Identify which cell holds the provided text, then report its [X, Y] central coordinate. 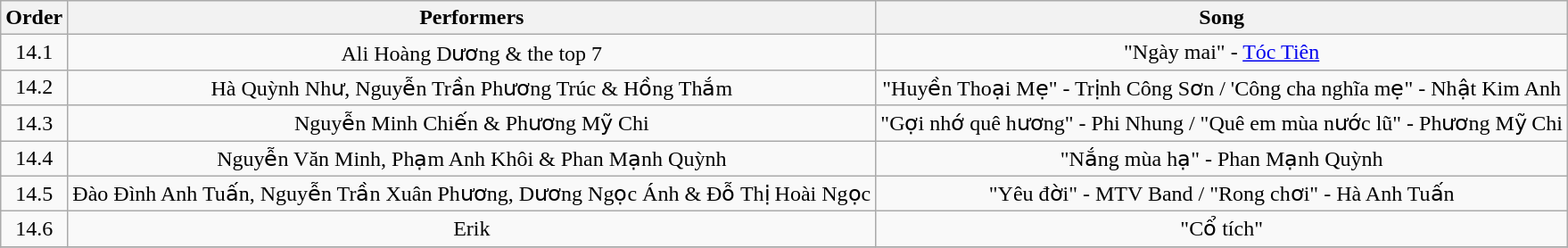
Order [34, 18]
Hà Quỳnh Như, Nguyễn Trần Phương Trúc & Hồng Thắm [472, 87]
"Yêu đời" - MTV Band / "Rong chơi" - Hà Anh Tuấn [1222, 194]
"Huyền Thoại Mẹ" - Trịnh Công Sơn / 'Công cha nghĩa mẹ" - Nhật Kim Anh [1222, 87]
14.2 [34, 87]
Đào Đình Anh Tuấn, Nguyễn Trần Xuân Phương, Dương Ngọc Ánh & Đỗ Thị Hoài Ngọc [472, 194]
14.6 [34, 229]
"Nắng mùa hạ" - Phan Mạnh Quỳnh [1222, 159]
"Gợi nhớ quê hương" - Phi Nhung / "Quê em mùa nước lũ" - Phương Mỹ Chi [1222, 123]
14.4 [34, 159]
Nguyễn Minh Chiến & Phương Mỹ Chi [472, 123]
Performers [472, 18]
14.1 [34, 53]
14.5 [34, 194]
"Cổ tích" [1222, 229]
"Ngày mai" - Tóc Tiên [1222, 53]
Nguyễn Văn Minh, Phạm Anh Khôi & Phan Mạnh Quỳnh [472, 159]
14.3 [34, 123]
Ali Hoàng Dương & the top 7 [472, 53]
Erik [472, 229]
Song [1222, 18]
